Extract the [x, y] coordinate from the center of the cell holding the provided text.  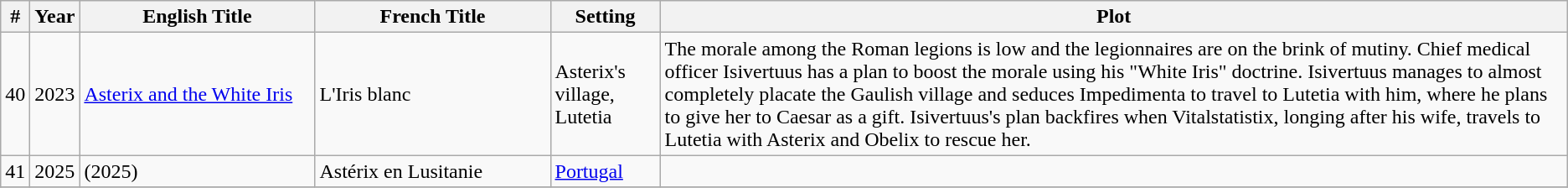
Astérix en Lusitanie [432, 171]
English Title [198, 17]
Plot [1114, 17]
Asterix and the White Iris [198, 94]
(2025) [198, 171]
French Title [432, 17]
# [15, 17]
41 [15, 171]
Year [55, 17]
Asterix's village, Lutetia [605, 94]
40 [15, 94]
L'Iris blanc [432, 94]
Portugal [605, 171]
Setting [605, 17]
2025 [55, 171]
2023 [55, 94]
